Capture the cell that displays the provided text and extract its (X, Y) central coordinate. 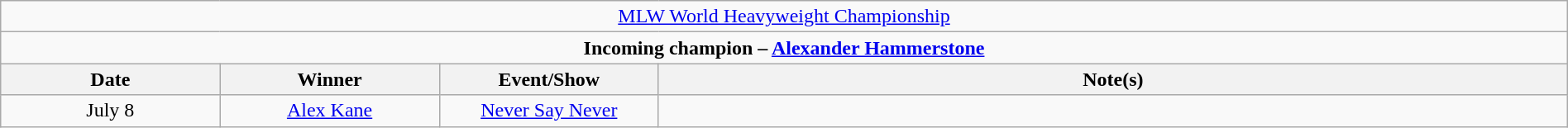
Note(s) (1113, 79)
Winner (329, 79)
July 8 (111, 111)
Never Say Never (549, 111)
Date (111, 79)
Event/Show (549, 79)
Alex Kane (329, 111)
Incoming champion – Alexander Hammerstone (784, 48)
MLW World Heavyweight Championship (784, 17)
